Locate the cell with the specified text and output its (X, Y) center coordinate. 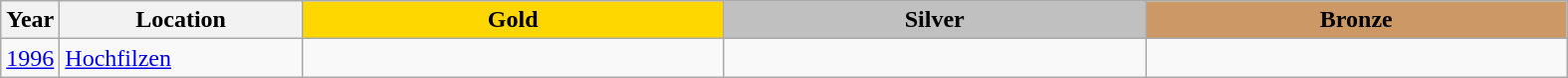
Year (30, 20)
Location (181, 20)
Hochfilzen (181, 58)
Gold (513, 20)
Bronze (1356, 20)
1996 (30, 58)
Silver (935, 20)
